Pinpoint the cell where the given text exists, returning its [X, Y] midpoint coordinate. 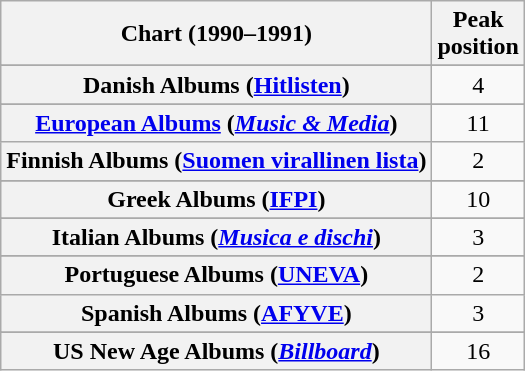
Spanish Albums (AFYVE) [216, 313]
Italian Albums (Musica e dischi) [216, 237]
US New Age Albums (Billboard) [216, 351]
Danish Albums (Hitlisten) [216, 85]
Finnish Albums (Suomen virallinen lista) [216, 161]
Greek Albums (IFPI) [216, 199]
Peakposition [478, 34]
4 [478, 85]
European Albums (Music & Media) [216, 123]
10 [478, 199]
11 [478, 123]
Portuguese Albums (UNEVA) [216, 275]
16 [478, 351]
Chart (1990–1991) [216, 34]
